Output the (x, y) coordinate of the center of the cell containing the given text.  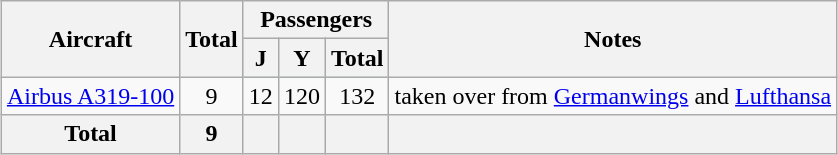
Airbus A319-100 (90, 96)
120 (302, 96)
12 (260, 96)
Y (302, 58)
132 (357, 96)
Aircraft (90, 39)
Passengers (316, 20)
taken over from Germanwings and Lufthansa (613, 96)
Notes (613, 39)
J (260, 58)
